Provide the [x, y] coordinate of the cell's center where the given text is located.  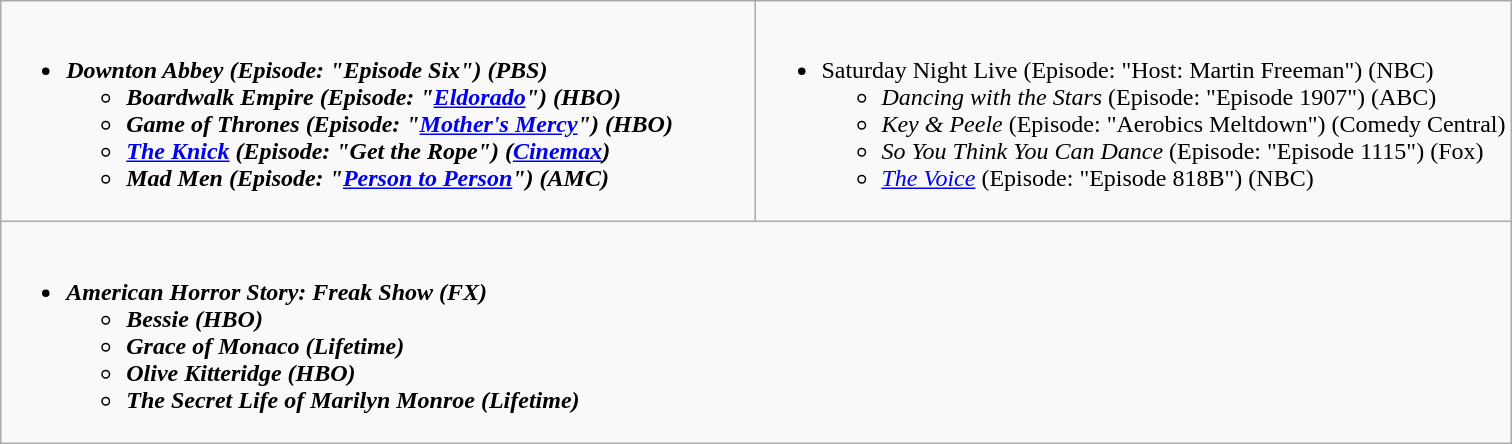
American Horror Story: Freak Show (FX)Bessie (HBO)Grace of Monaco (Lifetime)Olive Kitteridge (HBO)The Secret Life of Marilyn Monroe (Lifetime) [756, 332]
